Locate the cell with the specified text and output its [x, y] center coordinate. 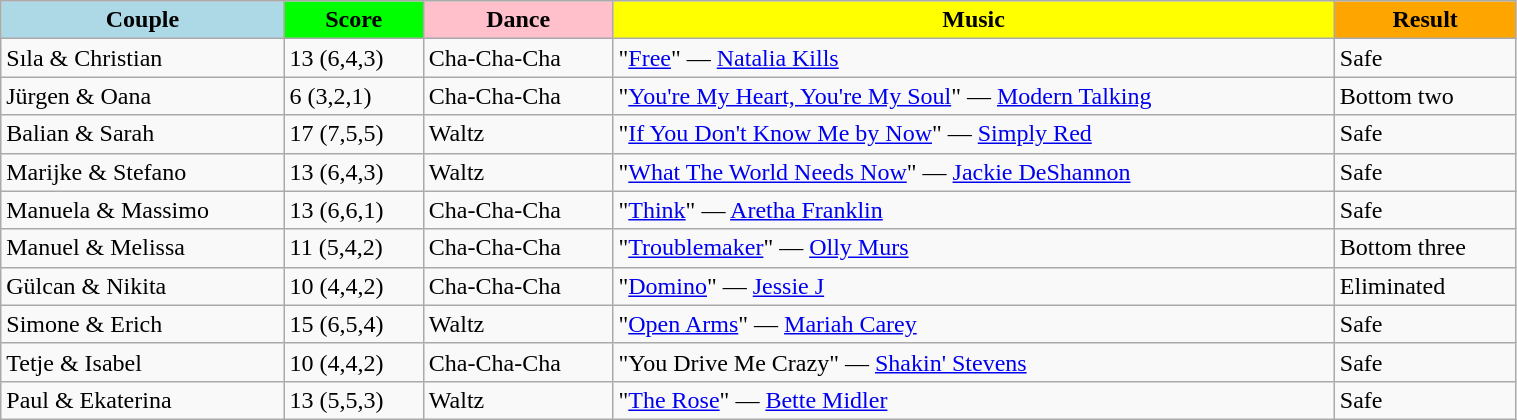
Result [1425, 20]
11 (5,4,2) [354, 248]
Gülcan & Nikita [142, 286]
Score [354, 20]
Manuel & Melissa [142, 248]
Sıla & Christian [142, 58]
"Domino" — Jessie J [974, 286]
15 (6,5,4) [354, 324]
13 (6,6,1) [354, 210]
"Troublemaker" — Olly Murs [974, 248]
"What The World Needs Now" — Jackie DeShannon [974, 172]
Music [974, 20]
Eliminated [1425, 286]
"Think" — Aretha Franklin [974, 210]
Jürgen & Oana [142, 96]
13 (5,5,3) [354, 400]
"You're My Heart, You're My Soul" — Modern Talking [974, 96]
"If You Don't Know Me by Now" — Simply Red [974, 134]
6 (3,2,1) [354, 96]
Bottom three [1425, 248]
Marijke & Stefano [142, 172]
"Free" — Natalia Kills [974, 58]
Bottom two [1425, 96]
Couple [142, 20]
"You Drive Me Crazy" — Shakin' Stevens [974, 362]
Tetje & Isabel [142, 362]
"Open Arms" — Mariah Carey [974, 324]
Paul & Ekaterina [142, 400]
"The Rose" — Bette Midler [974, 400]
Simone & Erich [142, 324]
Dance [518, 20]
Balian & Sarah [142, 134]
17 (7,5,5) [354, 134]
Manuela & Massimo [142, 210]
